Detect which cell encompasses the target text, then output its (X, Y) center coordinate. 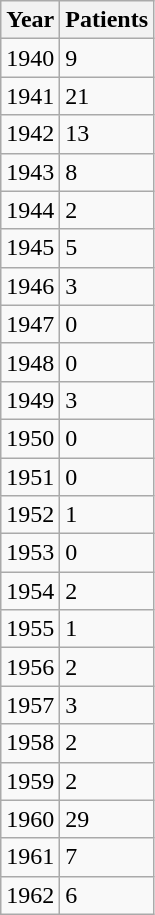
Patients (107, 20)
1961 (30, 857)
1956 (30, 667)
7 (107, 857)
1948 (30, 362)
1940 (30, 58)
21 (107, 96)
9 (107, 58)
8 (107, 172)
1946 (30, 286)
1947 (30, 324)
1957 (30, 705)
1951 (30, 477)
1959 (30, 781)
1952 (30, 515)
1953 (30, 553)
1950 (30, 438)
13 (107, 134)
1962 (30, 895)
29 (107, 819)
1945 (30, 248)
6 (107, 895)
1955 (30, 629)
1942 (30, 134)
1944 (30, 210)
1954 (30, 591)
1943 (30, 172)
1949 (30, 400)
1941 (30, 96)
1960 (30, 819)
5 (107, 248)
1958 (30, 743)
Year (30, 20)
